Scan for the cell matching the given text and deliver its (x, y) coordinate at center. 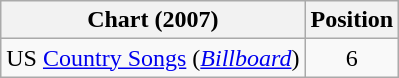
Chart (2007) (153, 20)
Position (352, 20)
6 (352, 58)
US Country Songs (Billboard) (153, 58)
